Scan for the cell matching the given text and deliver its [X, Y] coordinate at center. 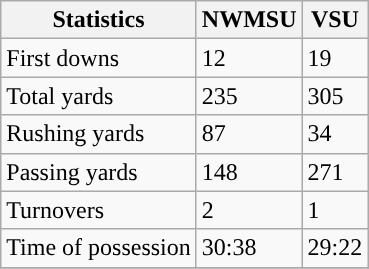
Time of possession [99, 248]
30:38 [249, 248]
34 [335, 134]
1 [335, 210]
First downs [99, 58]
Passing yards [99, 172]
235 [249, 96]
29:22 [335, 248]
VSU [335, 20]
305 [335, 96]
NWMSU [249, 20]
87 [249, 134]
271 [335, 172]
19 [335, 58]
12 [249, 58]
Statistics [99, 20]
Turnovers [99, 210]
Rushing yards [99, 134]
148 [249, 172]
Total yards [99, 96]
2 [249, 210]
